For the text-containing cell, return its midpoint in [X, Y] coordinate format. 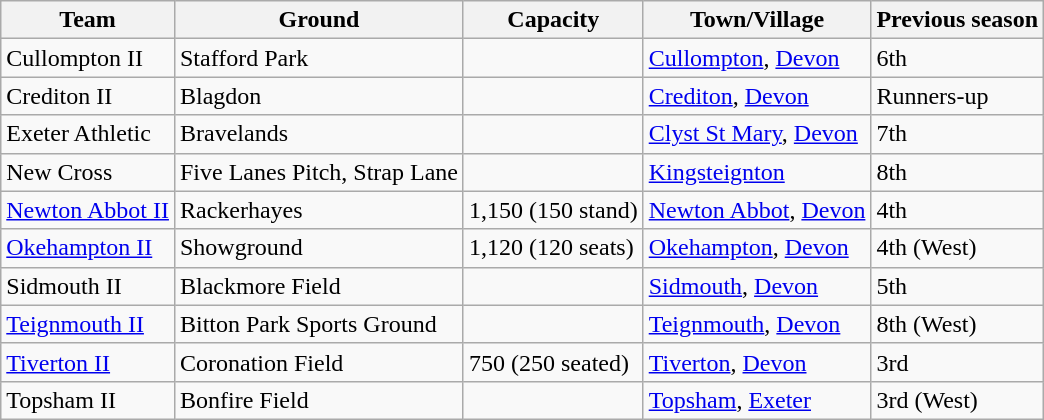
Crediton, Devon [757, 96]
Newton Abbot, Devon [757, 210]
3rd [958, 362]
4th (West) [958, 248]
Blagdon [318, 96]
Bitton Park Sports Ground [318, 324]
Previous season [958, 20]
3rd (West) [958, 400]
Cullompton, Devon [757, 58]
Runners-up [958, 96]
Coronation Field [318, 362]
Teignmouth, Devon [757, 324]
Town/Village [757, 20]
Sidmouth, Devon [757, 286]
7th [958, 134]
New Cross [88, 172]
8th [958, 172]
Topsham II [88, 400]
Newton Abbot II [88, 210]
4th [958, 210]
Topsham, Exeter [757, 400]
Crediton II [88, 96]
Kingsteignton [757, 172]
Ground [318, 20]
Sidmouth II [88, 286]
Tiverton II [88, 362]
Exeter Athletic [88, 134]
Bonfire Field [318, 400]
Capacity [553, 20]
Showground [318, 248]
Five Lanes Pitch, Strap Lane [318, 172]
1,150 (150 stand) [553, 210]
Bravelands [318, 134]
Stafford Park [318, 58]
Rackerhayes [318, 210]
Cullompton II [88, 58]
Okehampton, Devon [757, 248]
Tiverton, Devon [757, 362]
Okehampton II [88, 248]
Teignmouth II [88, 324]
1,120 (120 seats) [553, 248]
6th [958, 58]
8th (West) [958, 324]
Blackmore Field [318, 286]
5th [958, 286]
750 (250 seated) [553, 362]
Clyst St Mary, Devon [757, 134]
Team [88, 20]
